Provide the [x, y] coordinate of the cell's center where the given text is located.  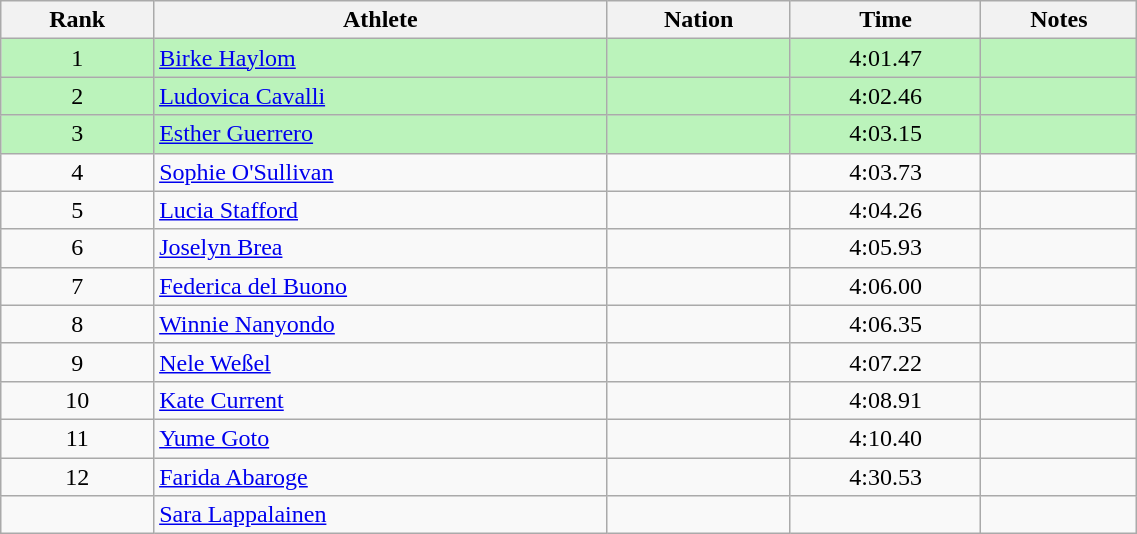
Sara Lappalainen [380, 515]
7 [78, 286]
4:30.53 [886, 477]
4:02.46 [886, 96]
Federica del Buono [380, 286]
12 [78, 477]
Farida Abaroge [380, 477]
1 [78, 58]
Yume Goto [380, 438]
4:01.47 [886, 58]
3 [78, 134]
6 [78, 248]
2 [78, 96]
8 [78, 324]
4:03.73 [886, 172]
4:06.35 [886, 324]
4:07.22 [886, 362]
Nele Weßel [380, 362]
4:08.91 [886, 400]
Sophie O'Sullivan [380, 172]
Nation [698, 20]
5 [78, 210]
9 [78, 362]
4:04.26 [886, 210]
Athlete [380, 20]
Kate Current [380, 400]
11 [78, 438]
4:05.93 [886, 248]
Ludovica Cavalli [380, 96]
10 [78, 400]
4:10.40 [886, 438]
4:06.00 [886, 286]
Notes [1059, 20]
Esther Guerrero [380, 134]
Rank [78, 20]
4:03.15 [886, 134]
Time [886, 20]
Winnie Nanyondo [380, 324]
Joselyn Brea [380, 248]
4 [78, 172]
Lucia Stafford [380, 210]
Birke Haylom [380, 58]
